For the text-containing cell, return its midpoint in (x, y) coordinate format. 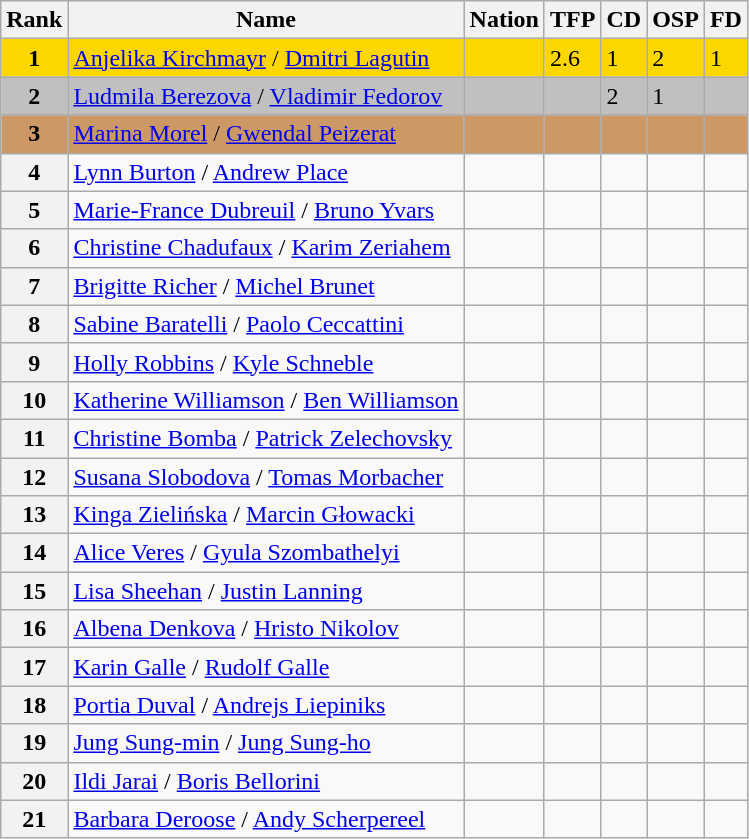
Marina Morel / Gwendal Peizerat (266, 134)
FD (726, 20)
Albena Denkova / Hristo Nikolov (266, 629)
2.6 (572, 58)
Lisa Sheehan / Justin Lanning (266, 591)
13 (34, 515)
CD (624, 20)
5 (34, 210)
9 (34, 362)
10 (34, 400)
Kinga Zielińska / Marcin Głowacki (266, 515)
4 (34, 172)
17 (34, 667)
Karin Galle / Rudolf Galle (266, 667)
Anjelika Kirchmayr / Dmitri Lagutin (266, 58)
21 (34, 819)
Barbara Deroose / Andy Scherpereel (266, 819)
7 (34, 286)
Jung Sung-min / Jung Sung-ho (266, 743)
Ildi Jarai / Boris Bellorini (266, 781)
Brigitte Richer / Michel Brunet (266, 286)
Christine Chadufaux / Karim Zeriahem (266, 248)
Christine Bomba / Patrick Zelechovsky (266, 438)
Name (266, 20)
18 (34, 705)
Sabine Baratelli / Paolo Ceccattini (266, 324)
20 (34, 781)
Holly Robbins / Kyle Schneble (266, 362)
6 (34, 248)
Portia Duval / Andrejs Liepiniks (266, 705)
Ludmila Berezova / Vladimir Fedorov (266, 96)
Rank (34, 20)
14 (34, 553)
16 (34, 629)
8 (34, 324)
Nation (504, 20)
Katherine Williamson / Ben Williamson (266, 400)
19 (34, 743)
Marie-France Dubreuil / Bruno Yvars (266, 210)
Susana Slobodova / Tomas Morbacher (266, 477)
12 (34, 477)
3 (34, 134)
Alice Veres / Gyula Szombathelyi (266, 553)
11 (34, 438)
TFP (572, 20)
OSP (676, 20)
15 (34, 591)
Lynn Burton / Andrew Place (266, 172)
